Capture the cell that displays the provided text and extract its [x, y] central coordinate. 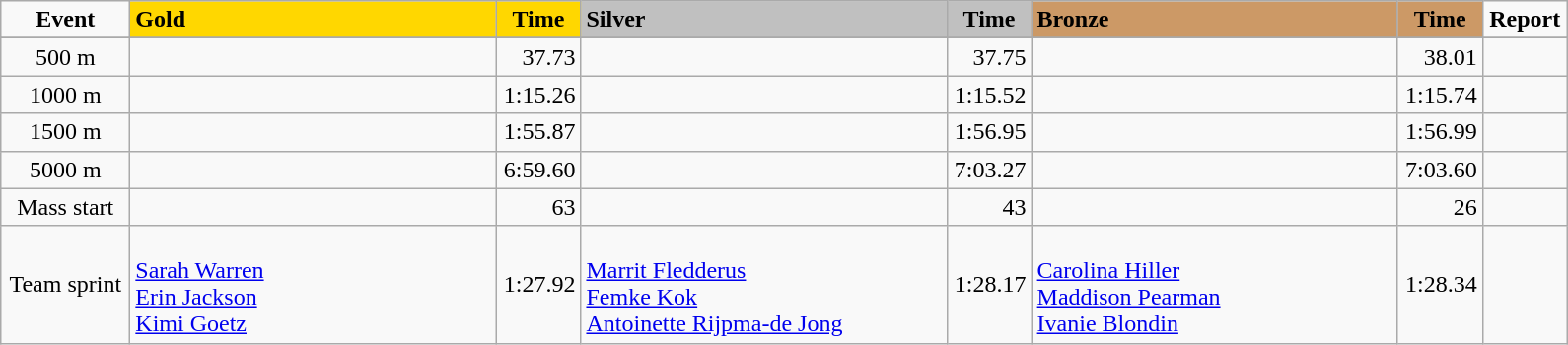
38.01 [1440, 57]
7:03.27 [989, 170]
Marrit FledderusFemke KokAntoinette Rijpma-de Jong [763, 284]
Mass start [65, 207]
5000 m [65, 170]
1:56.95 [989, 132]
Event [65, 20]
43 [989, 207]
1:28.17 [989, 284]
Silver [763, 20]
Gold [314, 20]
26 [1440, 207]
1:55.87 [538, 132]
1500 m [65, 132]
500 m [65, 57]
Team sprint [65, 284]
37.73 [538, 57]
Sarah WarrenErin JacksonKimi Goetz [314, 284]
7:03.60 [1440, 170]
1:15.26 [538, 95]
1:28.34 [1440, 284]
Bronze [1215, 20]
1000 m [65, 95]
1:27.92 [538, 284]
1:15.74 [1440, 95]
Report [1525, 20]
1:15.52 [989, 95]
Carolina HillerMaddison PearmanIvanie Blondin [1215, 284]
63 [538, 207]
1:56.99 [1440, 132]
6:59.60 [538, 170]
37.75 [989, 57]
